Return (X, Y) of the center of cell containing provided text 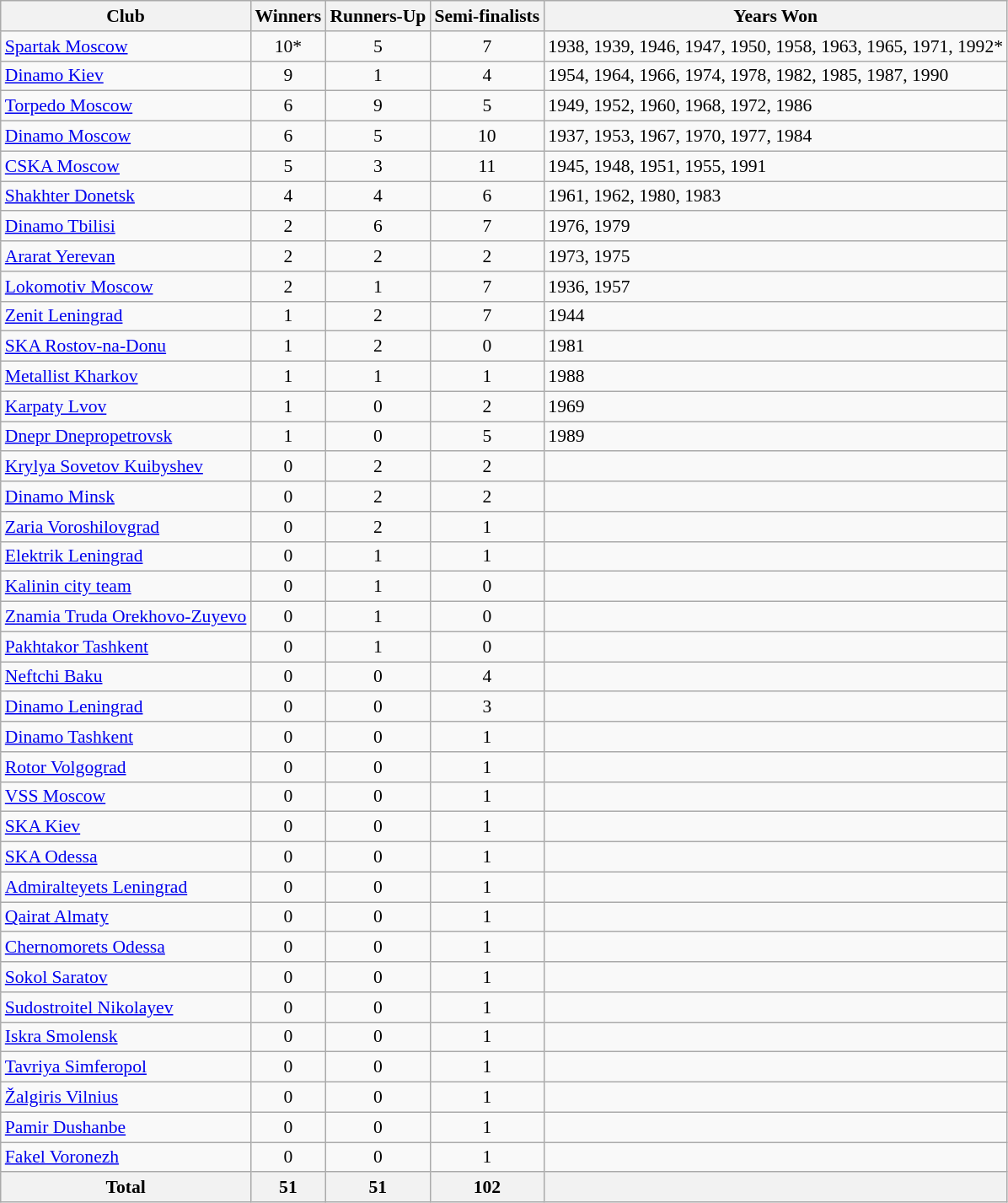
SKA Kiev (126, 827)
Years Won (775, 16)
1938, 1939, 1946, 1947, 1950, 1958, 1963, 1965, 1971, 1992* (775, 46)
1944 (775, 316)
10* (288, 46)
1976, 1979 (775, 227)
10 (487, 137)
1989 (775, 437)
Elektrik Leningrad (126, 556)
Club (126, 16)
Krylya Sovetov Kuibyshev (126, 467)
Winners (288, 16)
Žalgiris Vilnius (126, 1098)
Dinamo Tbilisi (126, 227)
Pakhtakor Tashkent (126, 647)
Ararat Yerevan (126, 256)
Kalinin city team (126, 587)
Dinamo Kiev (126, 76)
Total (126, 1188)
1937, 1953, 1967, 1970, 1977, 1984 (775, 137)
Iskra Smolensk (126, 1037)
1961, 1962, 1980, 1983 (775, 196)
Dinamo Tashkent (126, 737)
Tavriya Simferopol (126, 1067)
Karpaty Lvov (126, 406)
Sokol Saratov (126, 977)
Torpedo Moscow (126, 106)
Shakhter Donetsk (126, 196)
1949, 1952, 1960, 1968, 1972, 1986 (775, 106)
Runners-Up (378, 16)
Spartak Moscow (126, 46)
1981 (775, 346)
Dinamo Moscow (126, 137)
SKA Rostov-na-Donu (126, 346)
VSS Moscow (126, 797)
SKA Odessa (126, 857)
Dinamo Minsk (126, 497)
Admiralteyets Leningrad (126, 887)
Dinamo Leningrad (126, 707)
Neftchi Baku (126, 677)
Semi-finalists (487, 16)
Zenit Leningrad (126, 316)
1988 (775, 377)
Lokomotiv Moscow (126, 287)
1973, 1975 (775, 256)
Qairat Almaty (126, 917)
102 (487, 1188)
1945, 1948, 1951, 1955, 1991 (775, 166)
Dnepr Dnepropetrovsk (126, 437)
Chernomorets Odessa (126, 948)
Zaria Voroshilovgrad (126, 527)
1936, 1957 (775, 287)
Fakel Voronezh (126, 1157)
1954, 1964, 1966, 1974, 1978, 1982, 1985, 1987, 1990 (775, 76)
Metallist Kharkov (126, 377)
11 (487, 166)
Pamir Dushanbe (126, 1127)
Rotor Volgograd (126, 767)
Sudostroitel Nikolayev (126, 1007)
1969 (775, 406)
CSKA Moscow (126, 166)
Znamia Truda Orekhovo-Zuyevo (126, 617)
